Return the [X, Y] coordinate for the center point of the cell that contains the specified text.  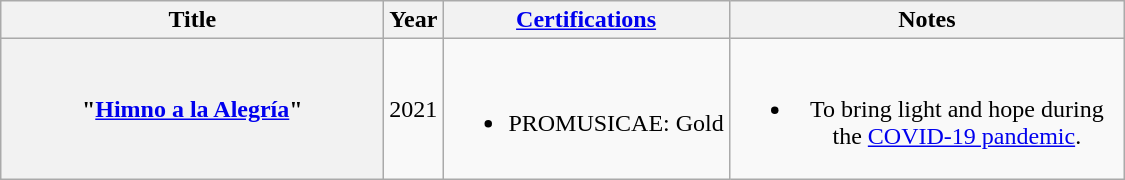
Notes [926, 20]
To bring light and hope during the COVID-19 pandemic. [926, 109]
Year [414, 20]
Certifications [586, 20]
"Himno a la Alegría" [192, 109]
2021 [414, 109]
Title [192, 20]
PROMUSICAE: Gold [586, 109]
